Extract the (x, y) coordinate from the center of the cell holding the provided text.  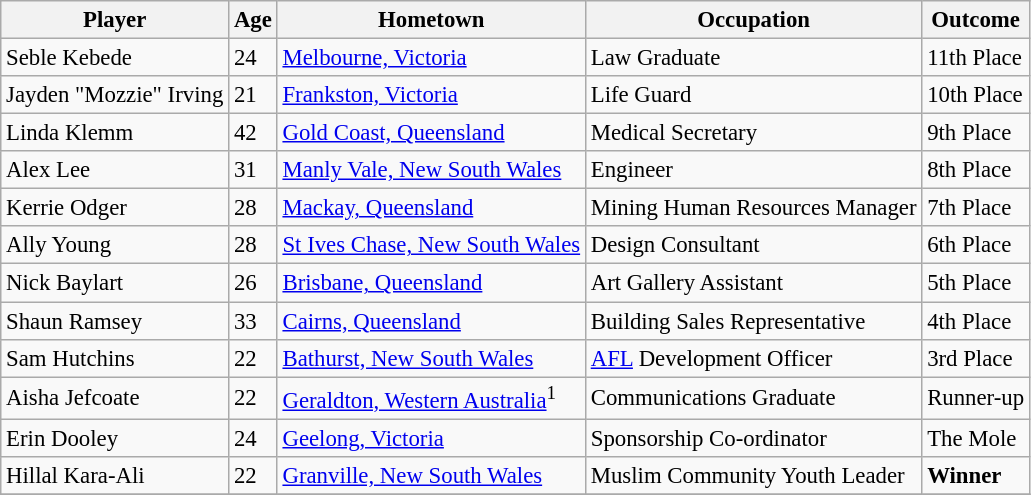
Mining Human Resources Manager (753, 208)
Art Gallery Assistant (753, 283)
Geelong, Victoria (431, 438)
AFL Development Officer (753, 358)
4th Place (976, 321)
Cairns, Queensland (431, 321)
11th Place (976, 58)
Medical Secretary (753, 133)
Design Consultant (753, 245)
Geraldton, Western Australia1 (431, 398)
26 (254, 283)
Frankston, Victoria (431, 95)
Gold Coast, Queensland (431, 133)
Muslim Community Youth Leader (753, 476)
7th Place (976, 208)
Ally Young (115, 245)
Bathurst, New South Wales (431, 358)
Building Sales Representative (753, 321)
10th Place (976, 95)
Law Graduate (753, 58)
31 (254, 170)
Seble Kebede (115, 58)
Occupation (753, 20)
Sam Hutchins (115, 358)
6th Place (976, 245)
Kerrie Odger (115, 208)
Brisbane, Queensland (431, 283)
21 (254, 95)
Hometown (431, 20)
9th Place (976, 133)
Erin Dooley (115, 438)
Winner (976, 476)
St Ives Chase, New South Wales (431, 245)
Aisha Jefcoate (115, 398)
Granville, New South Wales (431, 476)
Player (115, 20)
Manly Vale, New South Wales (431, 170)
The Mole (976, 438)
33 (254, 321)
Outcome (976, 20)
Engineer (753, 170)
Life Guard (753, 95)
Alex Lee (115, 170)
Mackay, Queensland (431, 208)
Linda Klemm (115, 133)
3rd Place (976, 358)
Hillal Kara-Ali (115, 476)
42 (254, 133)
Nick Baylart (115, 283)
5th Place (976, 283)
Melbourne, Victoria (431, 58)
Sponsorship Co-ordinator (753, 438)
Jayden "Mozzie" Irving (115, 95)
Age (254, 20)
Communications Graduate (753, 398)
Runner-up (976, 398)
8th Place (976, 170)
Shaun Ramsey (115, 321)
